Extract the (X, Y) coordinate from the center of the cell holding the provided text.  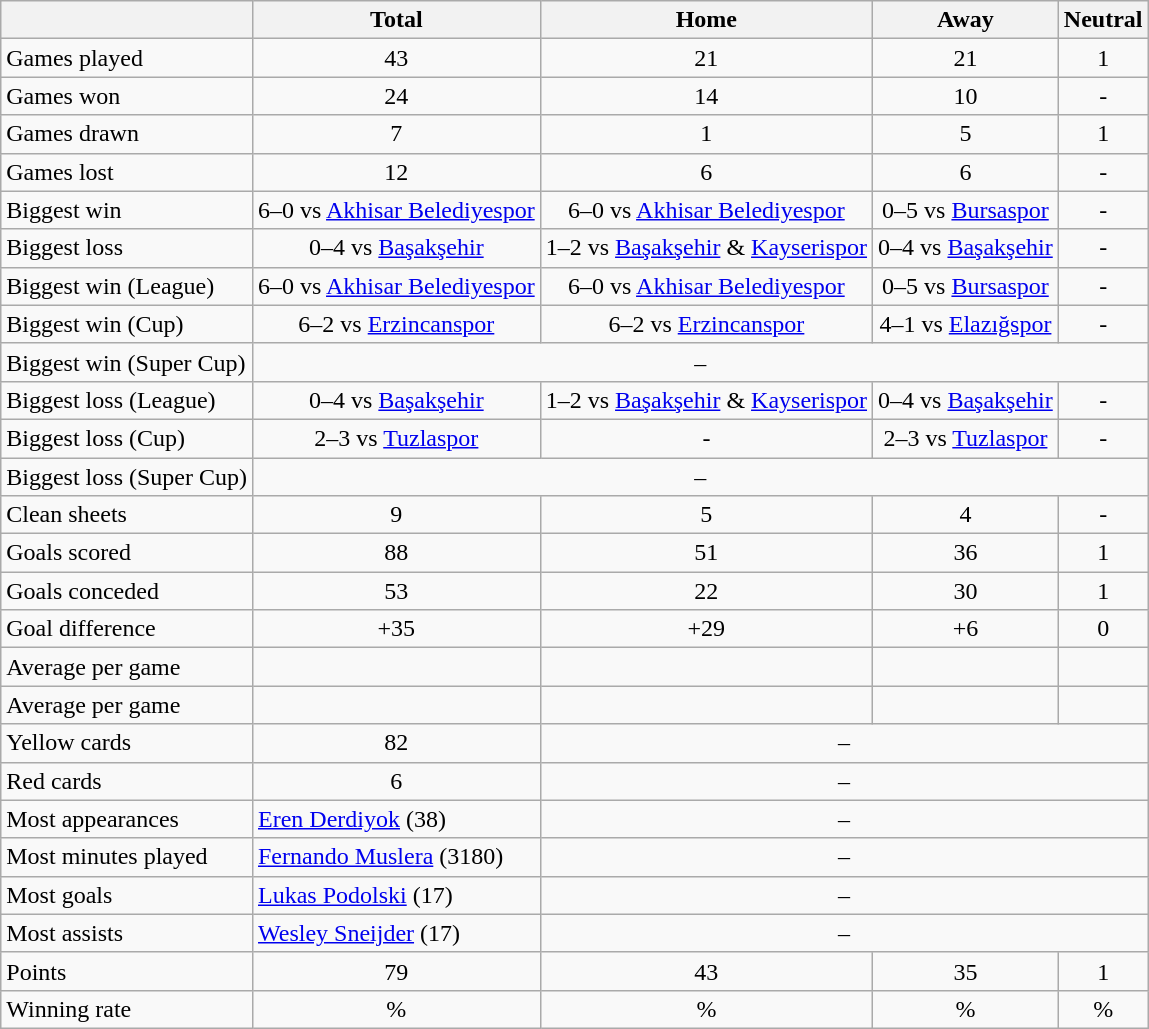
7 (396, 134)
Goal difference (127, 629)
Goals scored (127, 553)
14 (706, 96)
4–1 vs Elazığspor (966, 324)
82 (396, 743)
Goals conceded (127, 591)
Most minutes played (127, 857)
Eren Derdiyok (38) (396, 819)
Biggest win (League) (127, 286)
Biggest win (127, 210)
Total (396, 20)
Games drawn (127, 134)
Biggest loss (Super Cup) (127, 477)
Lukas Podolski (17) (396, 895)
Most appearances (127, 819)
Home (706, 20)
10 (966, 96)
36 (966, 553)
Games won (127, 96)
+29 (706, 629)
9 (396, 515)
12 (396, 172)
Biggest loss (Cup) (127, 438)
Fernando Muslera (3180) (396, 857)
+6 (966, 629)
79 (396, 971)
30 (966, 591)
Points (127, 971)
Red cards (127, 781)
24 (396, 96)
35 (966, 971)
Wesley Sneijder (17) (396, 933)
Away (966, 20)
Most assists (127, 933)
53 (396, 591)
Winning rate (127, 1009)
Biggest loss (League) (127, 400)
Biggest win (Cup) (127, 324)
Games lost (127, 172)
Clean sheets (127, 515)
88 (396, 553)
Most goals (127, 895)
Biggest win (Super Cup) (127, 362)
4 (966, 515)
+35 (396, 629)
Biggest loss (127, 248)
0 (1103, 629)
Yellow cards (127, 743)
51 (706, 553)
Neutral (1103, 20)
22 (706, 591)
Games played (127, 58)
